Scan for the cell matching the given text and deliver its [x, y] coordinate at center. 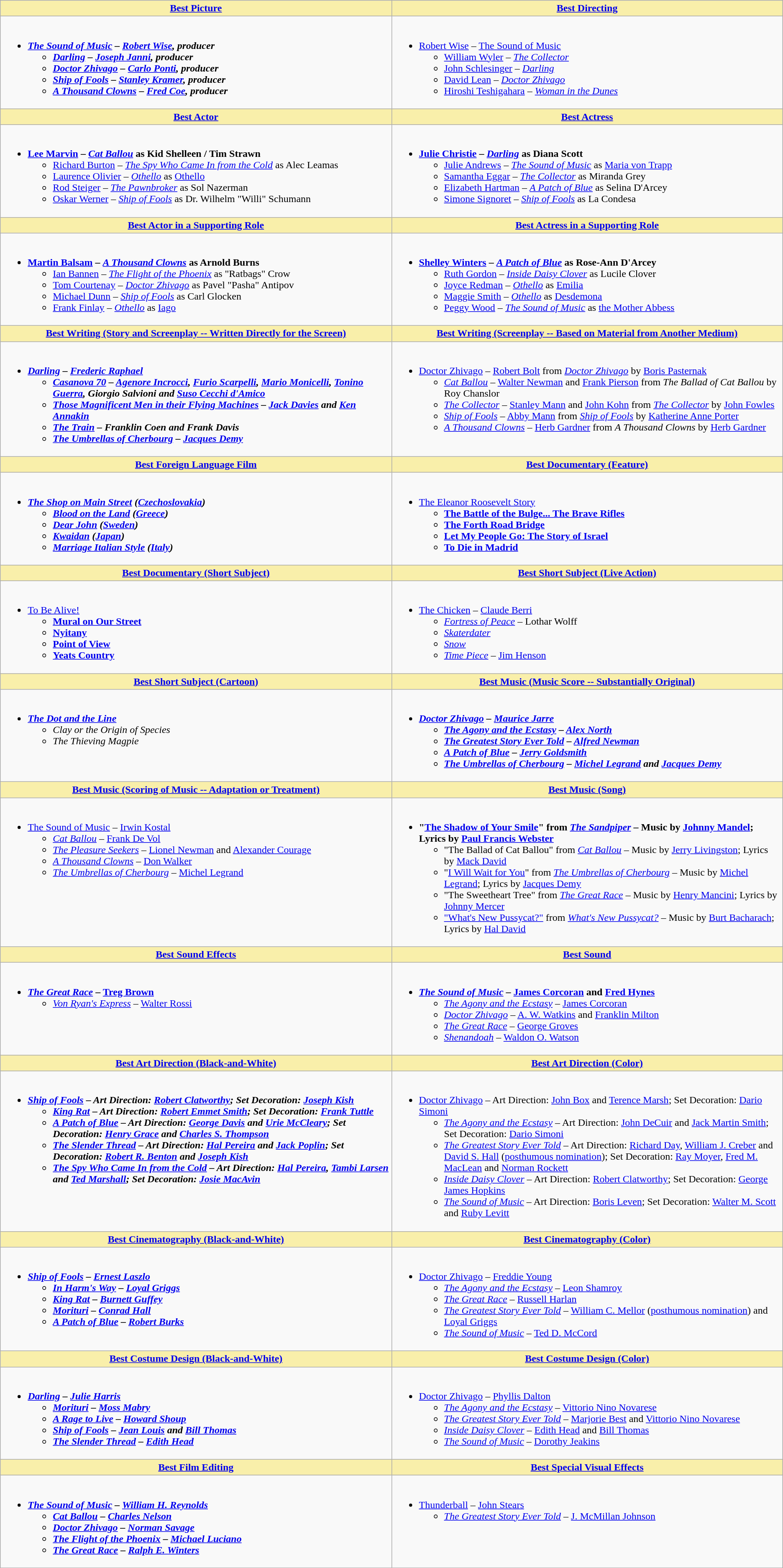
Best Actress [587, 117]
Best Film Editing [196, 1467]
Best Picture [196, 8]
Best Sound [587, 955]
Best Actor in a Supporting Role [196, 225]
Best Costume Design (Color) [587, 1359]
Best Cinematography (Black-and-White) [196, 1239]
The Great Race – Treg Brown Von Ryan's Express – Walter Rossi [196, 1009]
Best Music (Music Score -- Substantially Original) [587, 682]
Best Writing (Screenplay -- Based on Material from Another Medium) [587, 333]
The Dot and the LineClay or the Origin of SpeciesThe Thieving Magpie [196, 735]
Ship of Fools – Ernest LaszloIn Harm's Way – Loyal GriggsKing Rat – Burnett GuffeyMorituri – Conrad HallA Patch of Blue – Robert Burks [196, 1299]
Best Music (Scoring of Music -- Adaptation or Treatment) [196, 790]
Best Sound Effects [196, 955]
Best Documentary (Feature) [587, 464]
Best Special Visual Effects [587, 1467]
Best Music (Song) [587, 790]
Best Art Direction (Color) [587, 1063]
Best Short Subject (Live Action) [587, 573]
Best Writing (Story and Screenplay -- Written Directly for the Screen) [196, 333]
Best Foreign Language Film [196, 464]
The Chicken – Claude BerriFortress of Peace – Lothar WolffSkaterdaterSnowTime Piece – Jim Henson [587, 627]
Best Directing [587, 8]
Thunderball – John StearsThe Greatest Story Ever Told – J. McMillan Johnson [587, 1521]
The Shop on Main Street (Czechoslovakia)Blood on the Land (Greece)Dear John (Sweden)Kwaidan (Japan)Marriage Italian Style (Italy) [196, 519]
Best Actor [196, 117]
Best Costume Design (Black-and-White) [196, 1359]
The Eleanor Roosevelt StoryThe Battle of the Bulge... The Brave RiflesThe Forth Road BridgeLet My People Go: The Story of IsraelTo Die in Madrid [587, 519]
Best Documentary (Short Subject) [196, 573]
To Be Alive!Mural on Our StreetNyitanyPoint of ViewYeats Country [196, 627]
Best Cinematography (Color) [587, 1239]
Best Art Direction (Black-and-White) [196, 1063]
Best Actress in a Supporting Role [587, 225]
Darling – Julie HarrisMorituri – Moss MabryA Rage to Live – Howard ShoupShip of Fools – Jean Louis and Bill ThomasThe Slender Thread – Edith Head [196, 1413]
Best Short Subject (Cartoon) [196, 682]
